Locate the cell with the specified text and output its [x, y] center coordinate. 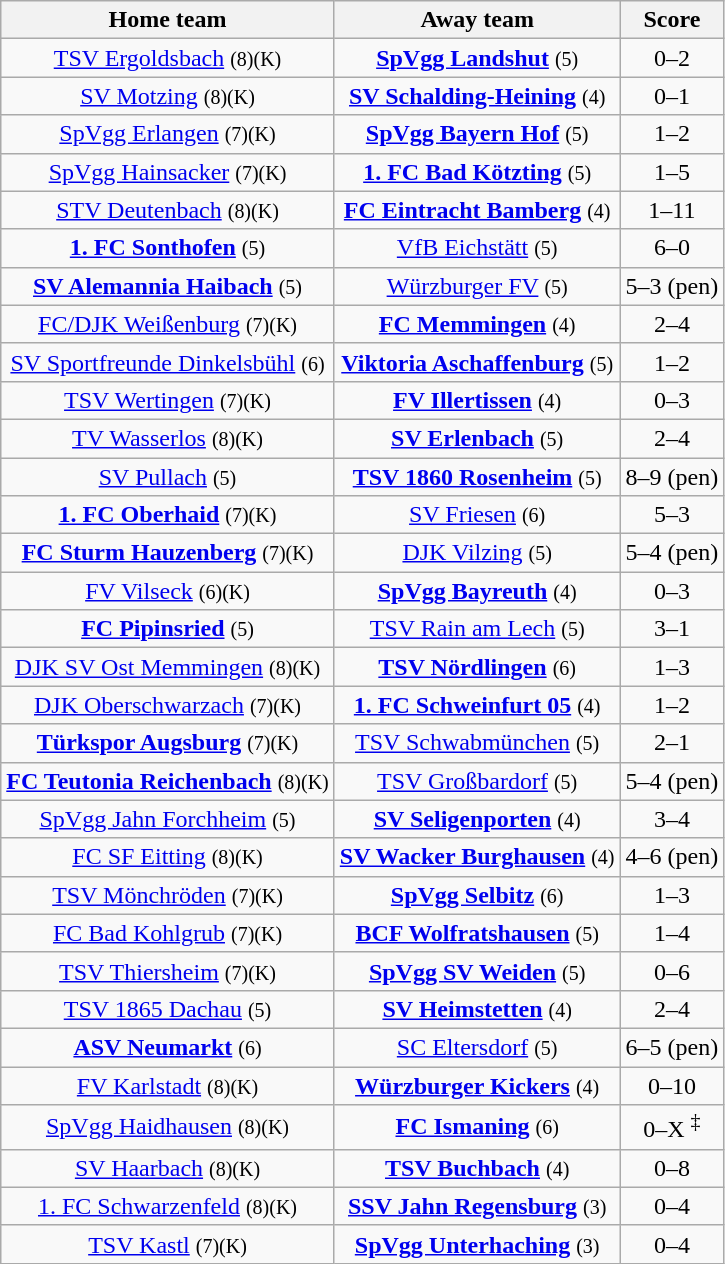
0–1 [672, 96]
3–4 [672, 819]
TSV Thiersheim (7)(K) [168, 971]
2–1 [672, 743]
Away team [477, 20]
TSV Schwabmünchen (5) [477, 743]
FV Vilseck (6)(K) [168, 591]
DJK Vilzing (5) [477, 553]
SV Wacker Burghausen (4) [477, 857]
Türkspor Augsburg (7)(K) [168, 743]
BCF Wolfratshausen (5) [477, 933]
SV Heimstetten (4) [477, 1009]
TSV 1865 Dachau (5) [168, 1009]
Viktoria Aschaffenburg (5) [477, 362]
SpVgg Bayreuth (4) [477, 591]
Würzburger Kickers (4) [477, 1085]
4–6 (pen) [672, 857]
FV Karlstadt (8)(K) [168, 1085]
FC Sturm Hauzenberg (7)(K) [168, 553]
SV Seligenporten (4) [477, 819]
FC SF Eitting (8)(K) [168, 857]
STV Deutenbach (8)(K) [168, 210]
6–5 (pen) [672, 1047]
DJK SV Ost Memmingen (8)(K) [168, 667]
SpVgg Hainsacker (7)(K) [168, 172]
0–6 [672, 971]
SSV Jahn Regensburg (3) [477, 1206]
8–9 (pen) [672, 477]
0–2 [672, 58]
TSV Nördlingen (6) [477, 667]
6–0 [672, 248]
FC Teutonia Reichenbach (8)(K) [168, 781]
SV Pullach (5) [168, 477]
ASV Neumarkt (6) [168, 1047]
SV Haarbach (8)(K) [168, 1168]
Würzburger FV (5) [477, 286]
FC Ismaning (6) [477, 1128]
SpVgg Erlangen (7)(K) [168, 134]
FC Pipinsried (5) [168, 629]
SV Erlenbach (5) [477, 438]
SpVgg Jahn Forchheim (5) [168, 819]
TSV Ergoldsbach (8)(K) [168, 58]
0–10 [672, 1085]
TSV 1860 Rosenheim (5) [477, 477]
FC Memmingen (4) [477, 324]
1. FC Sonthofen (5) [168, 248]
SpVgg SV Weiden (5) [477, 971]
SV Sportfreunde Dinkelsbühl (6) [168, 362]
1–5 [672, 172]
TSV Kastl (7)(K) [168, 1244]
3–1 [672, 629]
TSV Wertingen (7)(K) [168, 400]
1–4 [672, 933]
SV Schalding-Heining (4) [477, 96]
1. FC Oberhaid (7)(K) [168, 515]
SV Motzing (8)(K) [168, 96]
1–11 [672, 210]
5–3 [672, 515]
0–X ‡ [672, 1128]
1. FC Bad Kötzting (5) [477, 172]
SpVgg Haidhausen (8)(K) [168, 1128]
FC Bad Kohlgrub (7)(K) [168, 933]
Score [672, 20]
VfB Eichstätt (5) [477, 248]
SV Friesen (6) [477, 515]
TV Wasserlos (8)(K) [168, 438]
SpVgg Landshut (5) [477, 58]
5–3 (pen) [672, 286]
SC Eltersdorf (5) [477, 1047]
SpVgg Selbitz (6) [477, 895]
0–8 [672, 1168]
1. FC Schweinfurt 05 (4) [477, 705]
SpVgg Unterhaching (3) [477, 1244]
DJK Oberschwarzach (7)(K) [168, 705]
FV Illertissen (4) [477, 400]
Home team [168, 20]
1. FC Schwarzenfeld (8)(K) [168, 1206]
TSV Mönchröden (7)(K) [168, 895]
TSV Buchbach (4) [477, 1168]
TSV Rain am Lech (5) [477, 629]
TSV Großbardorf (5) [477, 781]
SV Alemannia Haibach (5) [168, 286]
SpVgg Bayern Hof (5) [477, 134]
FC Eintracht Bamberg (4) [477, 210]
FC/DJK Weißenburg (7)(K) [168, 324]
